Scan for the cell matching the given text and deliver its [x, y] coordinate at center. 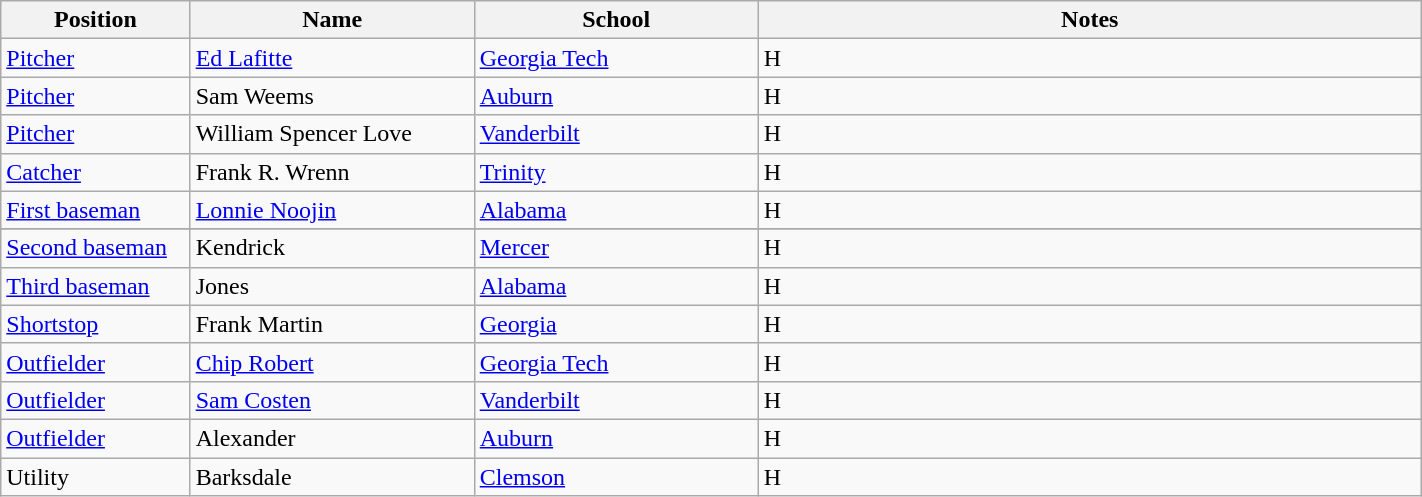
William Spencer Love [332, 134]
Name [332, 20]
Catcher [96, 172]
Chip Robert [332, 362]
Frank Martin [332, 324]
Clemson [616, 477]
Sam Weems [332, 96]
Kendrick [332, 248]
Position [96, 20]
Trinity [616, 172]
Second baseman [96, 248]
Jones [332, 286]
Ed Lafitte [332, 58]
Mercer [616, 248]
School [616, 20]
Frank R. Wrenn [332, 172]
Third baseman [96, 286]
Sam Costen [332, 400]
First baseman [96, 210]
Barksdale [332, 477]
Utility [96, 477]
Notes [1090, 20]
Shortstop [96, 324]
Lonnie Noojin [332, 210]
Georgia [616, 324]
Alexander [332, 438]
